Search for the cell housing the specified text and yield its (X, Y) center coordinate. 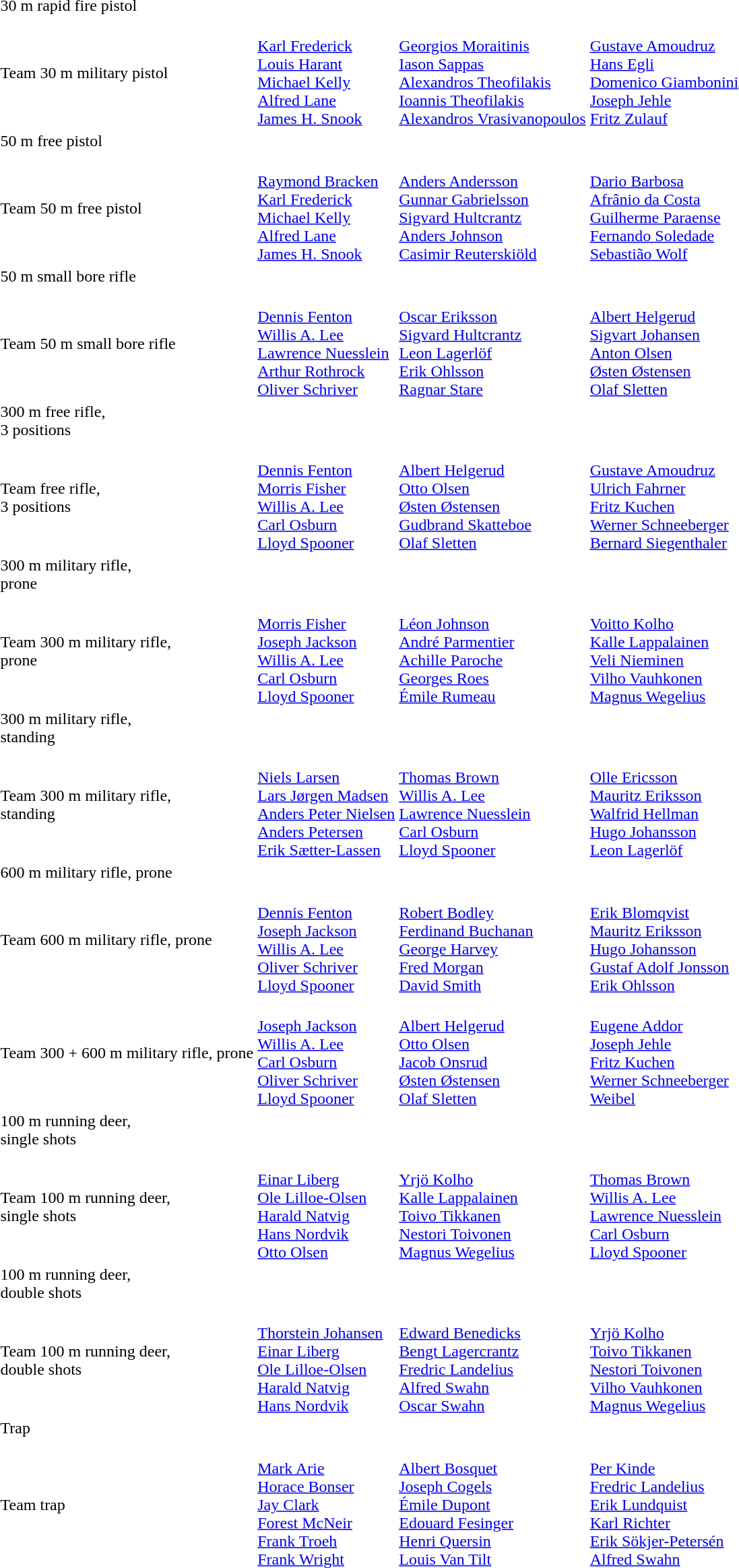
Anders AnderssonGunnar GabrielssonSigvard HultcrantzAnders JohnsonCasimir Reuterskiöld (492, 209)
Albert HelgerudOtto OlsenJacob OnsrudØsten ØstensenOlaf Sletten (492, 1053)
Morris FisherJoseph JacksonWillis A. LeeCarl OsburnLloyd Spooner (326, 651)
Dennis FentonJoseph JacksonWillis A. LeeOliver SchriverLloyd Spooner (326, 940)
Robert BodleyFerdinand BuchananGeorge HarveyFred MorganDavid Smith (492, 940)
Yrjö KolhoKalle LappalainenToivo TikkanenNestori ToivonenMagnus Wegelius (492, 1207)
Dennis FentonWillis A. LeeLawrence NuessleinArthur RothrockOliver Schriver (326, 344)
Thorstein JohansenEinar LibergOle Lilloe-OlsenHarald NatvigHans Nordvik (326, 1361)
Dennis FentonMorris FisherWillis A. LeeCarl OsburnLloyd Spooner (326, 497)
Joseph JacksonWillis A. LeeCarl OsburnOliver SchriverLloyd Spooner (326, 1053)
Edward BenedicksBengt LagercrantzFredric LandeliusAlfred SwahnOscar Swahn (492, 1361)
Albert HelgerudOtto OlsenØsten ØstensenGudbrand SkatteboeOlaf Sletten (492, 497)
Niels LarsenLars Jørgen MadsenAnders Peter NielsenAnders PetersenErik Sætter-Lassen (326, 804)
Oscar ErikssonSigvard HultcrantzLeon LagerlöfErik OhlssonRagnar Stare (492, 344)
Léon JohnsonAndré ParmentierAchille ParocheGeorges RoesÉmile Rumeau (492, 651)
Thomas BrownWillis A. LeeLawrence NuessleinCarl OsburnLloyd Spooner (492, 804)
Raymond BrackenKarl FrederickMichael KellyAlfred LaneJames H. Snook (326, 209)
Georgios MoraitinisIason SappasAlexandros TheofilakisIoannis TheofilakisAlexandros Vrasivanopoulos (492, 73)
Einar LibergOle Lilloe-OlsenHarald NatvigHans NordvikOtto Olsen (326, 1207)
Karl FrederickLouis HarantMichael KellyAlfred LaneJames H. Snook (326, 73)
